Provide the [X, Y] coordinate of the cell's center where the given text is located.  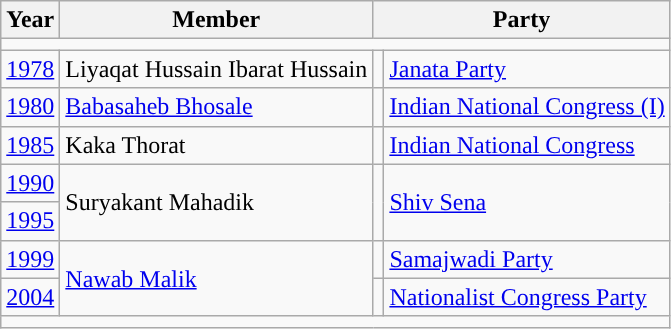
Indian National Congress (I) [527, 107]
Suryakant Mahadik [216, 202]
1985 [30, 145]
1978 [30, 69]
Indian National Congress [527, 145]
Member [216, 20]
Liyaqat Hussain Ibarat Hussain [216, 69]
Nationalist Congress Party [527, 297]
Shiv Sena [527, 202]
2004 [30, 297]
Janata Party [527, 69]
Samajwadi Party [527, 259]
1980 [30, 107]
1995 [30, 221]
1990 [30, 183]
Nawab Malik [216, 278]
1999 [30, 259]
Kaka Thorat [216, 145]
Party [522, 20]
Babasaheb Bhosale [216, 107]
Year [30, 20]
